Return (x, y) of the center of cell containing provided text 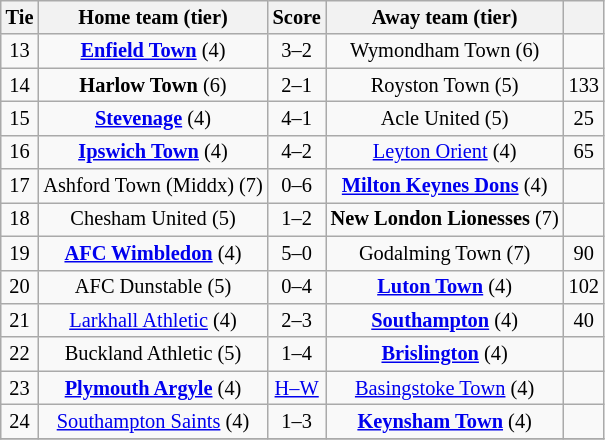
133 (584, 85)
New London Lionesses (7) (445, 219)
Milton Keynes Dons (4) (445, 186)
19 (20, 253)
Royston Town (5) (445, 85)
13 (20, 51)
Acle United (5) (445, 118)
21 (20, 320)
40 (584, 320)
1–3 (297, 421)
14 (20, 85)
22 (20, 354)
Basingstoke Town (4) (445, 388)
Enfield Town (4) (152, 51)
Luton Town (4) (445, 287)
18 (20, 219)
1–2 (297, 219)
Southampton (4) (445, 320)
15 (20, 118)
Stevenage (4) (152, 118)
3–2 (297, 51)
1–4 (297, 354)
25 (584, 118)
2–1 (297, 85)
Tie (20, 17)
16 (20, 152)
17 (20, 186)
0–6 (297, 186)
AFC Wimbledon (4) (152, 253)
5–0 (297, 253)
23 (20, 388)
H–W (297, 388)
Score (297, 17)
24 (20, 421)
Brislington (4) (445, 354)
Away team (tier) (445, 17)
Plymouth Argyle (4) (152, 388)
Wymondham Town (6) (445, 51)
65 (584, 152)
Buckland Athletic (5) (152, 354)
20 (20, 287)
Godalming Town (7) (445, 253)
Southampton Saints (4) (152, 421)
AFC Dunstable (5) (152, 287)
Larkhall Athletic (4) (152, 320)
102 (584, 287)
2–3 (297, 320)
Chesham United (5) (152, 219)
4–2 (297, 152)
0–4 (297, 287)
Keynsham Town (4) (445, 421)
4–1 (297, 118)
90 (584, 253)
Ashford Town (Middx) (7) (152, 186)
Ipswich Town (4) (152, 152)
Harlow Town (6) (152, 85)
Leyton Orient (4) (445, 152)
Home team (tier) (152, 17)
